Extract the [x, y] coordinate from the center of the cell holding the provided text.  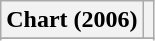
Chart (2006) [72, 20]
